Pinpoint the cell where the given text exists, returning its [X, Y] midpoint coordinate. 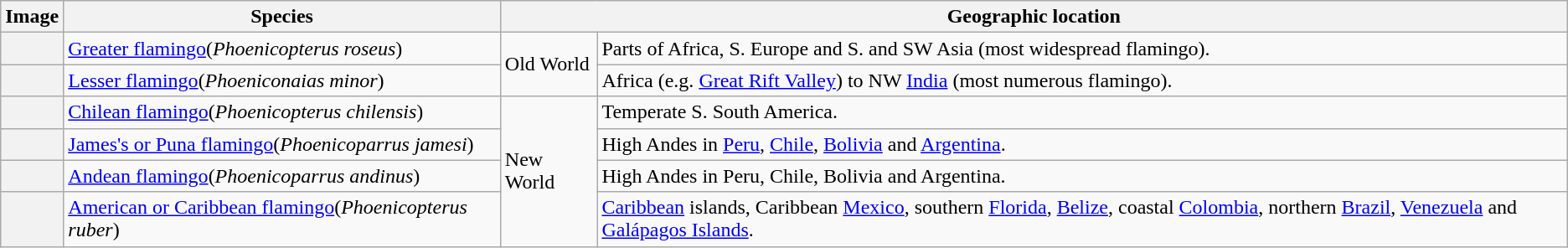
Chilean flamingo(Phoenicopterus chilensis) [282, 112]
Africa (e.g. Great Rift Valley) to NW India (most numerous flamingo). [1082, 80]
New World [549, 171]
Image [32, 17]
Parts of Africa, S. Europe and S. and SW Asia (most widespread flamingo). [1082, 49]
Geographic location [1034, 17]
Species [282, 17]
Temperate S. South America. [1082, 112]
Caribbean islands, Caribbean Mexico, southern Florida, Belize, coastal Colombia, northern Brazil, Venezuela and Galápagos Islands. [1082, 220]
James's or Puna flamingo(Phoenicoparrus jamesi) [282, 144]
American or Caribbean flamingo(Phoenicopterus ruber) [282, 220]
Andean flamingo(Phoenicoparrus andinus) [282, 176]
Old World [549, 65]
Lesser flamingo(Phoeniconaias minor) [282, 80]
Greater flamingo(Phoenicopterus roseus) [282, 49]
